Scan for the cell matching the given text and deliver its [X, Y] coordinate at center. 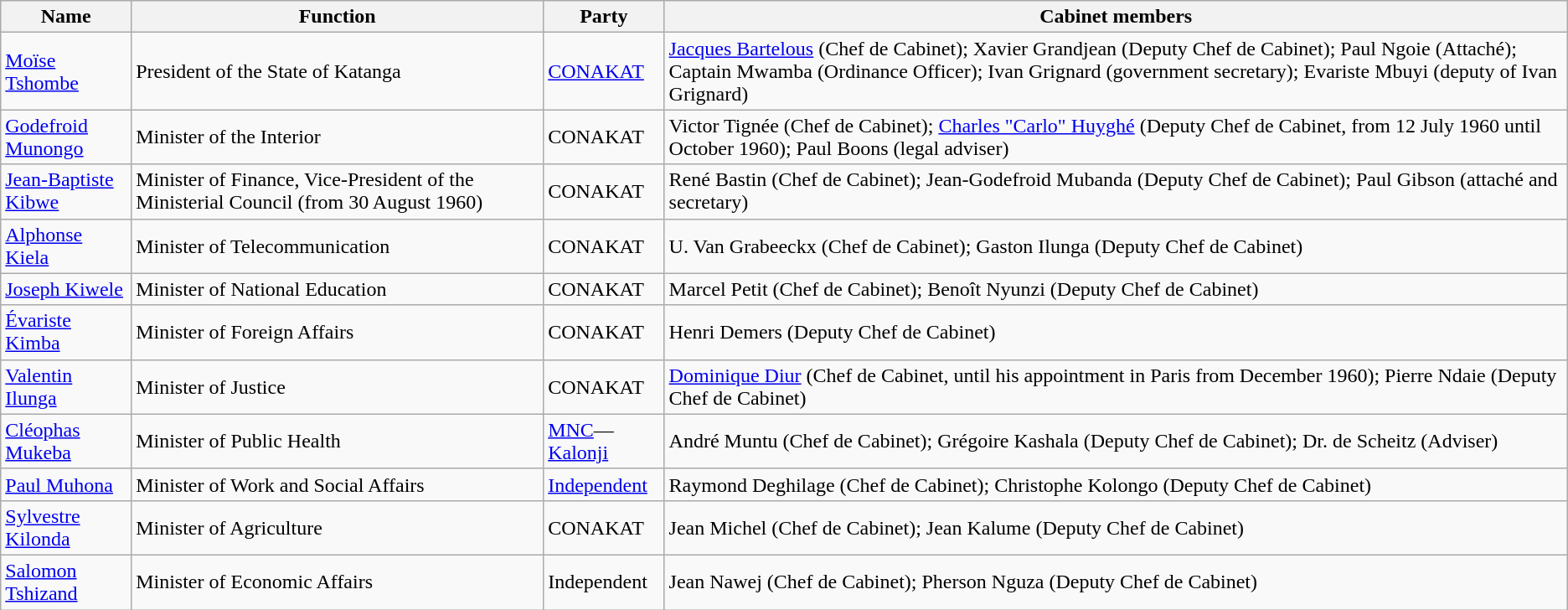
Évariste Kimba [66, 332]
Marcel Petit (Chef de Cabinet); Benoît Nyunzi (Deputy Chef de Cabinet) [1116, 289]
Dominique Diur (Chef de Cabinet, until his appointment in Paris from December 1960); Pierre Ndaie (Deputy Chef de Cabinet) [1116, 387]
Minister of Foreign Affairs [338, 332]
Valentin Ilunga [66, 387]
Cléophas Mukeba [66, 441]
Cabinet members [1116, 17]
Minister of National Education [338, 289]
Minister of Economic Affairs [338, 582]
Jean Nawej (Chef de Cabinet); Pherson Nguza (Deputy Chef de Cabinet) [1116, 582]
Function [338, 17]
Minister of Agriculture [338, 528]
Sylvestre Kilonda [66, 528]
Minister of Finance, Vice-President of the Ministerial Council (from 30 August 1960) [338, 191]
Minister of the Interior [338, 137]
Name [66, 17]
Victor Tignée (Chef de Cabinet); Charles "Carlo" Huyghé (Deputy Chef de Cabinet, from 12 July 1960 until October 1960); Paul Boons (legal adviser) [1116, 137]
Jean Michel (Chef de Cabinet); Jean Kalume (Deputy Chef de Cabinet) [1116, 528]
René Bastin (Chef de Cabinet); Jean-Godefroid Mubanda (Deputy Chef de Cabinet); Paul Gibson (attaché and secretary) [1116, 191]
Godefroid Munongo [66, 137]
Minister of Justice [338, 387]
Party [604, 17]
Minister of Public Health [338, 441]
Salomon Tshizand [66, 582]
Minister of Telecommunication [338, 246]
Alphonse Kiela [66, 246]
Joseph Kiwele [66, 289]
Moïse Tshombe [66, 71]
President of the State of Katanga [338, 71]
Raymond Deghilage (Chef de Cabinet); Christophe Kolongo (Deputy Chef de Cabinet) [1116, 484]
Minister of Work and Social Affairs [338, 484]
Henri Demers (Deputy Chef de Cabinet) [1116, 332]
André Muntu (Chef de Cabinet); Grégoire Kashala (Deputy Chef de Cabinet); Dr. de Scheitz (Adviser) [1116, 441]
Jean-Baptiste Kibwe [66, 191]
Paul Muhona [66, 484]
MNC—Kalonji [604, 441]
U. Van Grabeeckx (Chef de Cabinet); Gaston Ilunga (Deputy Chef de Cabinet) [1116, 246]
